Scan for the cell matching the given text and deliver its (X, Y) coordinate at center. 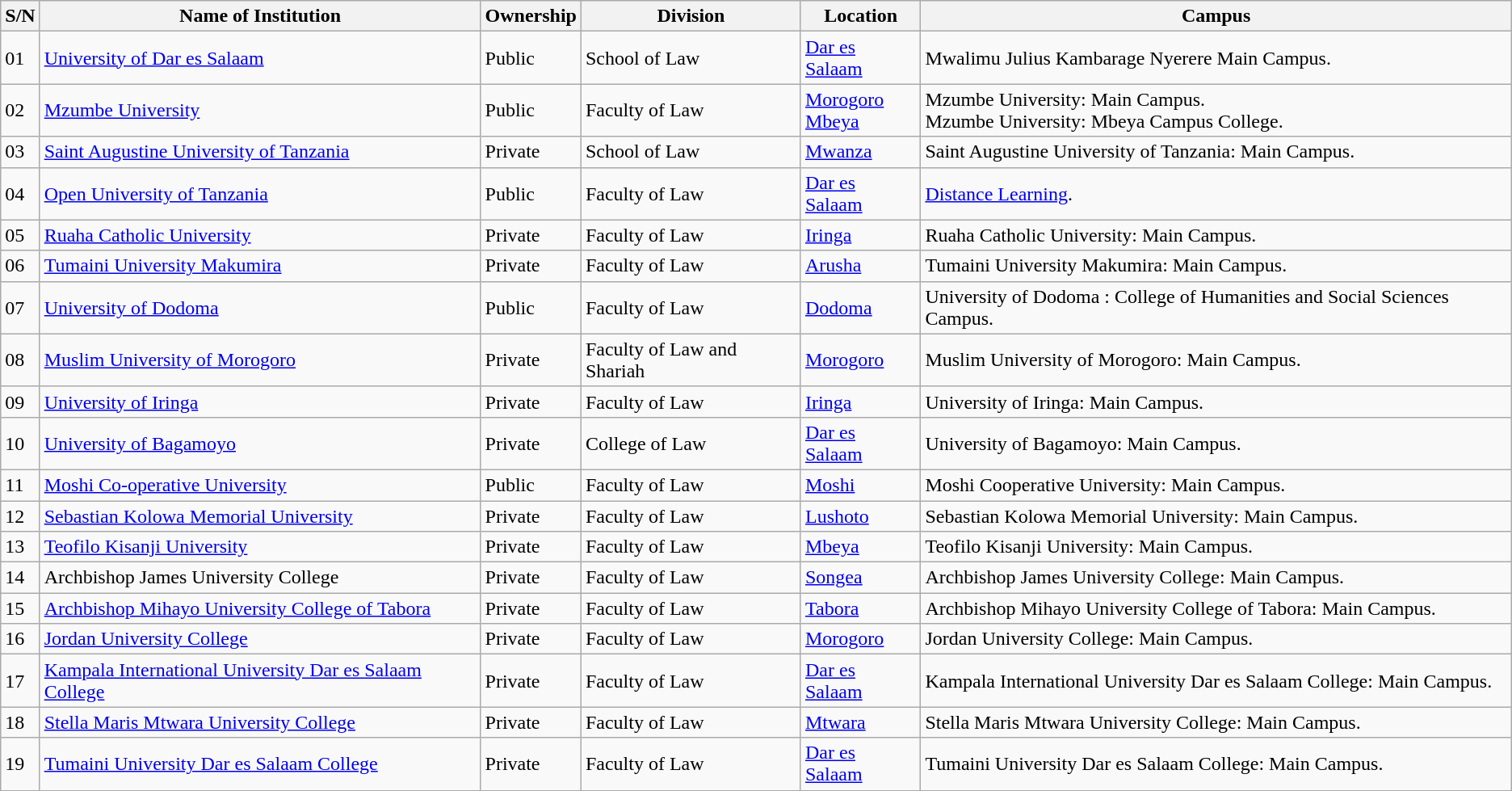
Tumaini University Makumira (260, 266)
Jordan University College (260, 639)
06 (20, 266)
04 (20, 194)
13 (20, 547)
Saint Augustine University of Tanzania (260, 152)
Kampala International University Dar es Salaam College: Main Campus. (1216, 680)
Ownership (531, 16)
Sebastian Kolowa Memorial University: Main Campus. (1216, 516)
12 (20, 516)
Mzumbe University: Main Campus. Mzumbe University: Mbeya Campus College. (1216, 110)
19 (20, 764)
Kampala International University Dar es Salaam College (260, 680)
Archbishop James University College (260, 578)
Muslim University of Morogoro (260, 360)
University of Iringa: Main Campus. (1216, 402)
University of Bagamoyo (260, 443)
11 (20, 485)
Tumaini University Dar es Salaam College: Main Campus. (1216, 764)
University of Bagamoyo: Main Campus. (1216, 443)
Jordan University College: Main Campus. (1216, 639)
Moshi Co-operative University (260, 485)
17 (20, 680)
05 (20, 235)
01 (20, 58)
Archbishop Mihayo University College of Tabora (260, 608)
Saint Augustine University of Tanzania: Main Campus. (1216, 152)
Archbishop James University College: Main Campus. (1216, 578)
Distance Learning. (1216, 194)
University of Dodoma (260, 307)
14 (20, 578)
Tumaini University Makumira: Main Campus. (1216, 266)
07 (20, 307)
Teofilo Kisanji University: Main Campus. (1216, 547)
Mtwara (860, 722)
Mwanza (860, 152)
Campus (1216, 16)
18 (20, 722)
Archbishop Mihayo University College of Tabora: Main Campus. (1216, 608)
S/N (20, 16)
Name of Institution (260, 16)
03 (20, 152)
Teofilo Kisanji University (260, 547)
University of Dar es Salaam (260, 58)
University of Dodoma : College of Humanities and Social Sciences Campus. (1216, 307)
Songea (860, 578)
Ruaha Catholic University (260, 235)
Location (860, 16)
Moshi Cooperative University: Main Campus. (1216, 485)
Muslim University of Morogoro: Main Campus. (1216, 360)
16 (20, 639)
Arusha (860, 266)
02 (20, 110)
15 (20, 608)
09 (20, 402)
Morogoro Mbeya (860, 110)
Tabora (860, 608)
Stella Maris Mtwara University College (260, 722)
Ruaha Catholic University: Main Campus. (1216, 235)
Dodoma (860, 307)
Sebastian Kolowa Memorial University (260, 516)
Stella Maris Mtwara University College: Main Campus. (1216, 722)
University of Iringa (260, 402)
Division (691, 16)
Mbeya (860, 547)
10 (20, 443)
Moshi (860, 485)
Mzumbe University (260, 110)
Lushoto (860, 516)
Faculty of Law and Shariah (691, 360)
Open University of Tanzania (260, 194)
08 (20, 360)
Mwalimu Julius Kambarage Nyerere Main Campus. (1216, 58)
Tumaini University Dar es Salaam College (260, 764)
College of Law (691, 443)
